Scan for the cell matching the given text and deliver its (X, Y) coordinate at center. 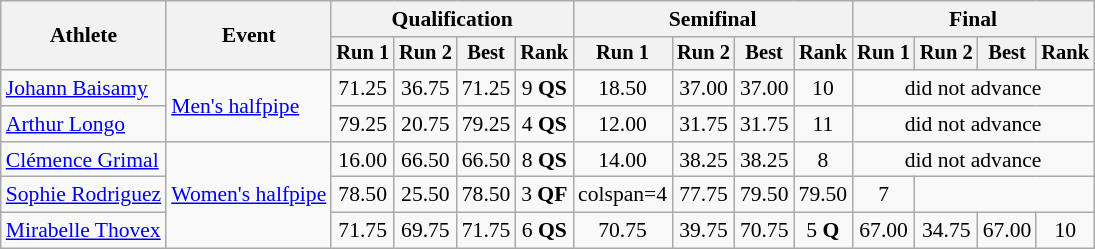
Event (248, 36)
77.75 (704, 195)
16.00 (362, 160)
36.75 (426, 88)
4 QS (544, 124)
11 (824, 124)
Semifinal (712, 19)
Johann Baisamy (84, 88)
12.00 (622, 124)
34.75 (946, 231)
colspan=4 (622, 195)
Final (973, 19)
14.00 (622, 160)
7 (884, 195)
Arthur Longo (84, 124)
Women's halfpipe (248, 196)
5 Q (824, 231)
Men's halfpipe (248, 106)
9 QS (544, 88)
3 QF (544, 195)
18.50 (622, 88)
20.75 (426, 124)
39.75 (704, 231)
69.75 (426, 231)
Qualification (452, 19)
Mirabelle Thovex (84, 231)
8 (824, 160)
Clémence Grimal (84, 160)
25.50 (426, 195)
Sophie Rodriguez (84, 195)
Athlete (84, 36)
8 QS (544, 160)
6 QS (544, 231)
